Identify which cell holds the provided text, then report its (x, y) central coordinate. 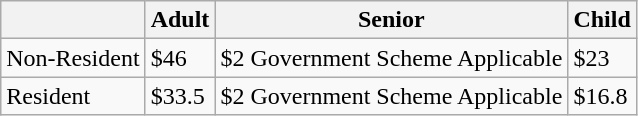
$46 (180, 58)
$16.8 (602, 96)
Senior (392, 20)
Resident (73, 96)
Child (602, 20)
$23 (602, 58)
Non-Resident (73, 58)
Adult (180, 20)
$33.5 (180, 96)
